Find where the given text appears and provide that cell's center as (X, Y) coordinate. 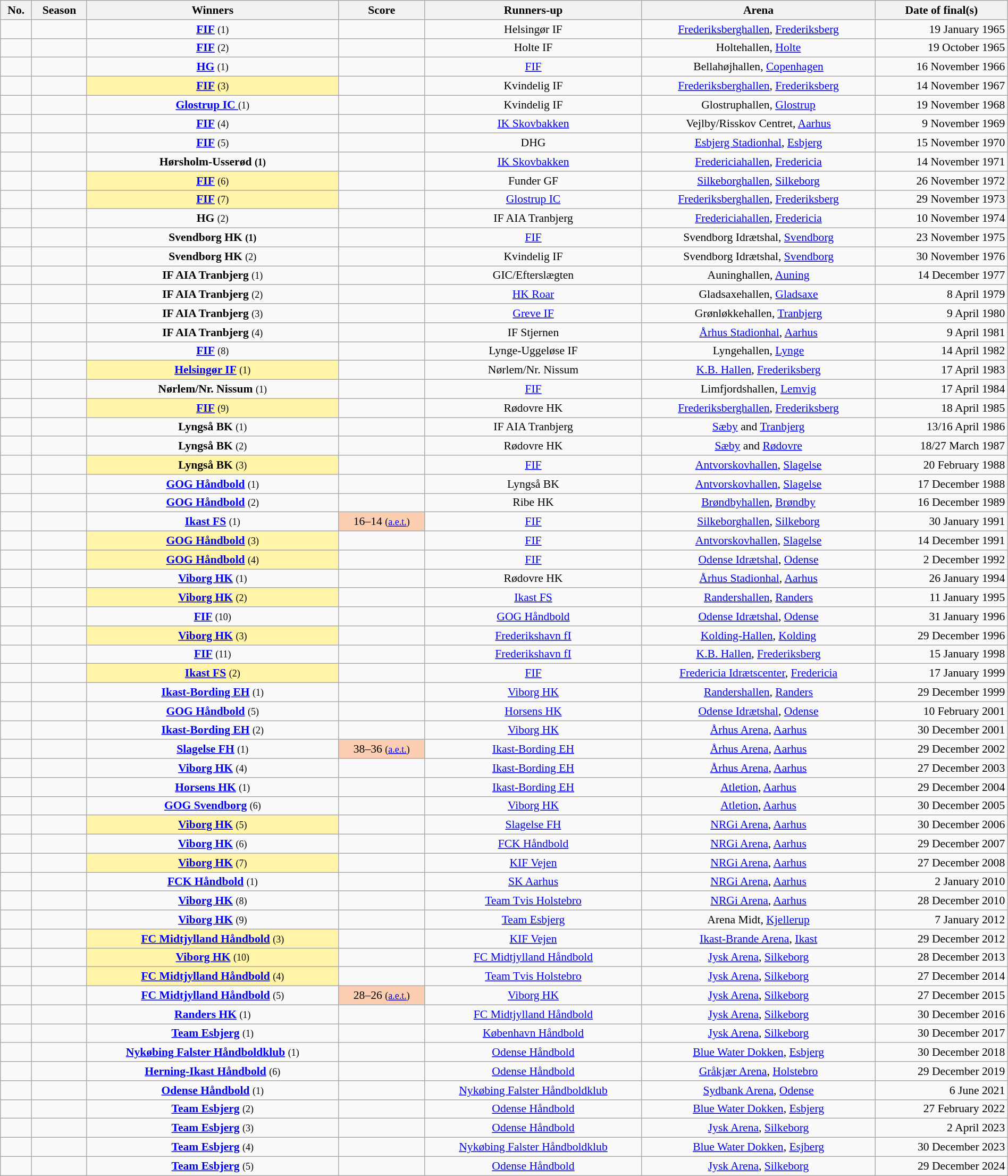
Arena Midt, Kjellerup (759, 920)
30 December 2001 (942, 730)
FIF (9) (213, 408)
Lyngså BK (533, 484)
IF AIA Tranbjerg (2) (213, 295)
Viborg HK (6) (213, 844)
FIF (10) (213, 616)
Viborg HK (7) (213, 863)
17 January 1999 (942, 673)
7 January 2012 (942, 920)
31 January 1996 (942, 616)
Team Esbjerg (1) (213, 1033)
30 December 2006 (942, 825)
Score (382, 10)
Arena (759, 10)
Ikast FS (2) (213, 673)
15 January 1998 (942, 654)
16–14 (a.e.t.) (382, 522)
8 April 1979 (942, 295)
15 November 1970 (942, 143)
Funder GF (533, 181)
17 December 1988 (942, 484)
Kolding-Hallen, Kolding (759, 636)
Date of final(s) (942, 10)
FC Midtjylland Håndbold (4) (213, 977)
Blue Water Dokken, Esjberg (759, 1147)
14 April 1982 (942, 351)
Bellahøjhallen, Copenhagen (759, 67)
FIF (3) (213, 86)
11 January 1995 (942, 598)
Slagelse FH (533, 825)
Nørlem/Nr. Nissum (1) (213, 389)
FCK Håndbold (533, 844)
30 December 2023 (942, 1147)
FIF (11) (213, 654)
GOG Svendborg (6) (213, 806)
30 December 2018 (942, 1053)
Lyngehallen, Lynge (759, 351)
HG (1) (213, 67)
17 April 1984 (942, 389)
30 December 2016 (942, 1014)
Brøndbyhallen, Brøndby (759, 503)
Svendborg HK (1) (213, 238)
18/27 March 1987 (942, 446)
DHG (533, 143)
9 November 1969 (942, 124)
IF Stjernen (533, 332)
Team Esbjerg (4) (213, 1147)
2 January 2010 (942, 882)
10 February 2001 (942, 711)
Runners-up (533, 10)
Horsens HK (1) (213, 787)
GOG Håndbold (2) (213, 503)
19 November 1968 (942, 105)
GOG Håndbold (533, 616)
27 December 2015 (942, 996)
FC Midtjylland Håndbold (3) (213, 939)
Glostruphallen, Glostrup (759, 105)
17 April 1983 (942, 370)
Winners (213, 10)
GIC/Efterslægten (533, 276)
Hørsholm-Usserød (1) (213, 162)
Lyngså BK (2) (213, 446)
Lynge-Uggeløse IF (533, 351)
16 December 1989 (942, 503)
Svendborg HK (2) (213, 256)
Randers HK (1) (213, 1014)
2 April 2023 (942, 1128)
No. (16, 10)
9 April 1981 (942, 332)
Nørlem/Nr. Nissum (533, 370)
30 December 2017 (942, 1033)
FIF (6) (213, 181)
Limfjordshallen, Lemvig (759, 389)
28–26 (a.e.t.) (382, 996)
Glostrup IC (1) (213, 105)
Ikast-Brande Arena, Ikast (759, 939)
GOG Håndbold (4) (213, 560)
Odense Håndbold (1) (213, 1090)
HK Roar (533, 295)
16 November 1966 (942, 67)
Team Esbjerg (3) (213, 1128)
Viborg HK (10) (213, 957)
38–36 (a.e.t.) (382, 749)
14 November 1971 (942, 162)
29 December 2002 (942, 749)
10 November 1974 (942, 219)
Viborg HK (3) (213, 636)
29 December 2012 (942, 939)
GOG Håndbold (5) (213, 711)
14 December 1977 (942, 276)
29 December 2024 (942, 1166)
Herning-Ikast Håndbold (6) (213, 1071)
20 February 1988 (942, 465)
29 December 1996 (942, 636)
Gladsaxehallen, Gladsaxe (759, 295)
27 December 2014 (942, 977)
FIF (7) (213, 199)
29 November 1973 (942, 199)
6 June 2021 (942, 1090)
30 November 1976 (942, 256)
Holtehallen, Holte (759, 48)
14 December 1991 (942, 541)
Viborg HK (9) (213, 920)
Team Esbjerg (533, 920)
28 December 2013 (942, 957)
Lyngså BK (3) (213, 465)
2 December 1992 (942, 560)
26 January 1994 (942, 579)
23 November 1975 (942, 238)
30 January 1991 (942, 522)
Grønløkkehallen, Tranbjerg (759, 313)
29 December 2004 (942, 787)
29 December 2019 (942, 1071)
Ribe HK (533, 503)
FIF (2) (213, 48)
SK Aarhus (533, 882)
Season (60, 10)
Auninghallen, Auning (759, 276)
30 December 2005 (942, 806)
9 April 1980 (942, 313)
19 October 1965 (942, 48)
IF AIA Tranbjerg (3) (213, 313)
13/16 April 1986 (942, 427)
Team Esbjerg (2) (213, 1109)
Ikast-Bording EH (1) (213, 693)
København Håndbold (533, 1033)
GOG Håndbold (3) (213, 541)
29 December 1999 (942, 693)
FIF (5) (213, 143)
Gråkjær Arena, Holstebro (759, 1071)
Sydbank Arena, Odense (759, 1090)
FIF (8) (213, 351)
Team Esbjerg (5) (213, 1166)
27 December 2008 (942, 863)
29 December 2007 (942, 844)
HG (2) (213, 219)
Esbjerg Stadionhal, Esbjerg (759, 143)
Sæby and Tranbjerg (759, 427)
Ikast FS (533, 598)
Helsingør IF (1) (213, 370)
GOG Håndbold (1) (213, 484)
28 December 2010 (942, 901)
Nykøbing Falster Håndboldklub (1) (213, 1053)
18 April 1985 (942, 408)
Sæby and Rødovre (759, 446)
26 November 1972 (942, 181)
Viborg HK (2) (213, 598)
IF AIA Tranbjerg (4) (213, 332)
Ikast FS (1) (213, 522)
Holte IF (533, 48)
IF AIA Tranbjerg (1) (213, 276)
Horsens HK (533, 711)
19 January 1965 (942, 29)
Vejlby/Risskov Centret, Aarhus (759, 124)
Viborg HK (5) (213, 825)
27 December 2003 (942, 768)
Fredericia Idrætscenter, Fredericia (759, 673)
FC Midtjylland Håndbold (5) (213, 996)
27 February 2022 (942, 1109)
Viborg HK (1) (213, 579)
Slagelse FH (1) (213, 749)
Glostrup IC (533, 199)
Ikast-Bording EH (2) (213, 730)
14 November 1967 (942, 86)
Helsingør IF (533, 29)
Viborg HK (8) (213, 901)
Greve IF (533, 313)
FIF (4) (213, 124)
Viborg HK (4) (213, 768)
FCK Håndbold (1) (213, 882)
Lyngså BK (1) (213, 427)
FIF (1) (213, 29)
